Identify which cell holds the provided text, then report its (x, y) central coordinate. 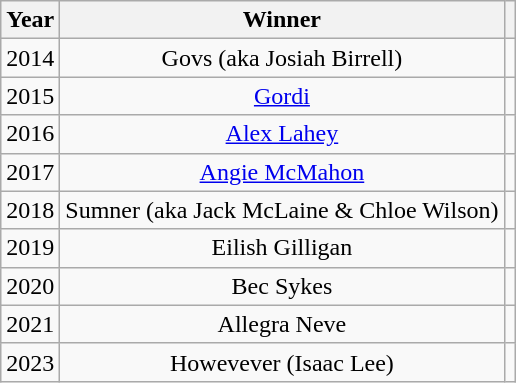
Year (30, 20)
2021 (30, 324)
2020 (30, 286)
Howevever (Isaac Lee) (282, 362)
2018 (30, 210)
2015 (30, 96)
2023 (30, 362)
Angie McMahon (282, 172)
Eilish Gilligan (282, 248)
2014 (30, 58)
Bec Sykes (282, 286)
Sumner (aka Jack McLaine & Chloe Wilson) (282, 210)
Govs (aka Josiah Birrell) (282, 58)
2017 (30, 172)
Winner (282, 20)
2016 (30, 134)
Allegra Neve (282, 324)
Gordi (282, 96)
Alex Lahey (282, 134)
2019 (30, 248)
